Identify which cell holds the provided text, then report its (X, Y) central coordinate. 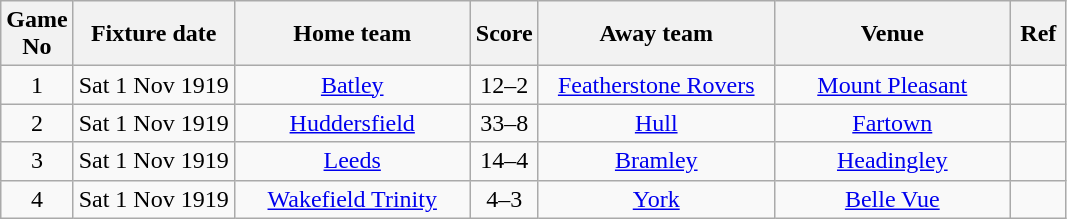
Away team (656, 34)
Hull (656, 123)
33–8 (504, 123)
Venue (892, 34)
Fixture date (154, 34)
3 (37, 161)
Ref (1038, 34)
Belle Vue (892, 199)
14–4 (504, 161)
Game No (37, 34)
Mount Pleasant (892, 85)
Batley (352, 85)
Score (504, 34)
Huddersfield (352, 123)
Featherstone Rovers (656, 85)
4–3 (504, 199)
2 (37, 123)
Wakefield Trinity (352, 199)
Home team (352, 34)
Leeds (352, 161)
York (656, 199)
12–2 (504, 85)
4 (37, 199)
1 (37, 85)
Headingley (892, 161)
Fartown (892, 123)
Bramley (656, 161)
